Provide the [x, y] coordinate of the cell's center where the given text is located.  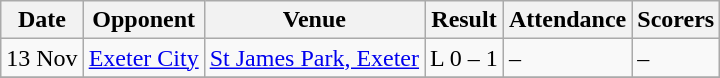
Opponent [144, 20]
Attendance [567, 20]
Venue [314, 20]
St James Park, Exeter [314, 58]
L 0 – 1 [464, 58]
Result [464, 20]
Date [42, 20]
Exeter City [144, 58]
13 Nov [42, 58]
Scorers [676, 20]
